Pinpoint the cell where the given text exists, returning its [X, Y] midpoint coordinate. 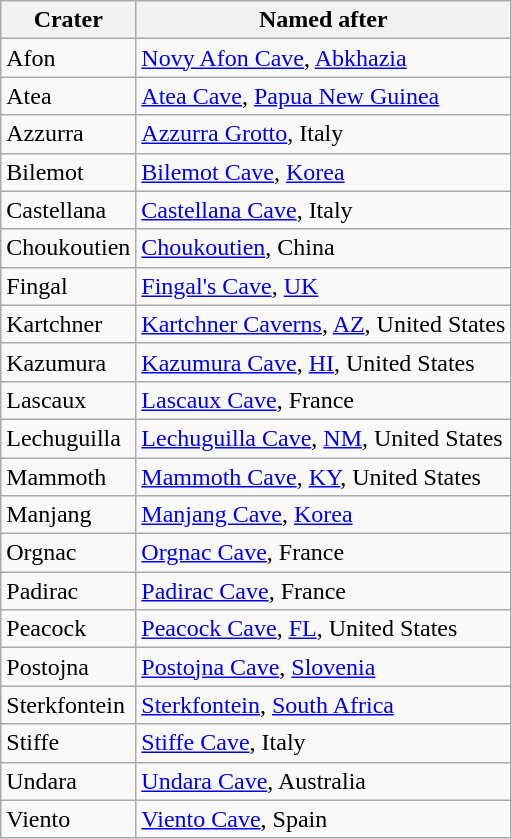
Postojna [68, 667]
Sterkfontein [68, 705]
Lascaux [68, 400]
Undara Cave, Australia [324, 781]
Viento [68, 819]
Stiffe Cave, Italy [324, 743]
Viento Cave, Spain [324, 819]
Novy Afon Cave, Abkhazia [324, 58]
Atea [68, 96]
Atea Cave, Papua New Guinea [324, 96]
Choukoutien [68, 248]
Castellana Cave, Italy [324, 210]
Orgnac [68, 553]
Crater [68, 20]
Manjang Cave, Korea [324, 515]
Lechuguilla Cave, NM, United States [324, 438]
Azzurra [68, 134]
Mammoth Cave, KY, United States [324, 477]
Manjang [68, 515]
Padirac Cave, France [324, 591]
Postojna Cave, Slovenia [324, 667]
Fingal [68, 286]
Stiffe [68, 743]
Orgnac Cave, France [324, 553]
Kazumura [68, 362]
Kartchner Caverns, AZ, United States [324, 324]
Fingal's Cave, UK [324, 286]
Undara [68, 781]
Bilemot Cave, Korea [324, 172]
Mammoth [68, 477]
Lechuguilla [68, 438]
Named after [324, 20]
Kartchner [68, 324]
Afon [68, 58]
Lascaux Cave, France [324, 400]
Peacock Cave, FL, United States [324, 629]
Bilemot [68, 172]
Azzurra Grotto, Italy [324, 134]
Castellana [68, 210]
Padirac [68, 591]
Choukoutien, China [324, 248]
Peacock [68, 629]
Kazumura Cave, HI, United States [324, 362]
Sterkfontein, South Africa [324, 705]
